Return the [x, y] coordinate for the center point of the cell that contains the specified text.  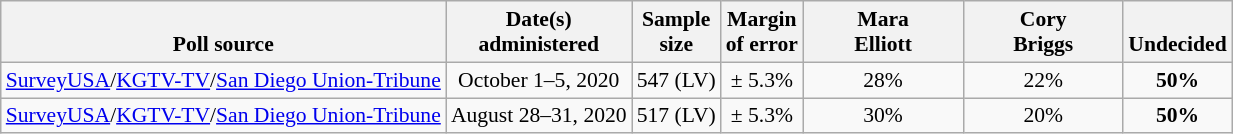
Marginof error [762, 32]
547 (LV) [676, 80]
22% [1043, 80]
October 1–5, 2020 [539, 80]
Poll source [224, 32]
CoryBriggs [1043, 32]
517 (LV) [676, 116]
Samplesize [676, 32]
Date(s)administered [539, 32]
Undecided [1177, 32]
28% [883, 80]
August 28–31, 2020 [539, 116]
20% [1043, 116]
30% [883, 116]
MaraElliott [883, 32]
